For the text-containing cell, return its midpoint in (X, Y) coordinate format. 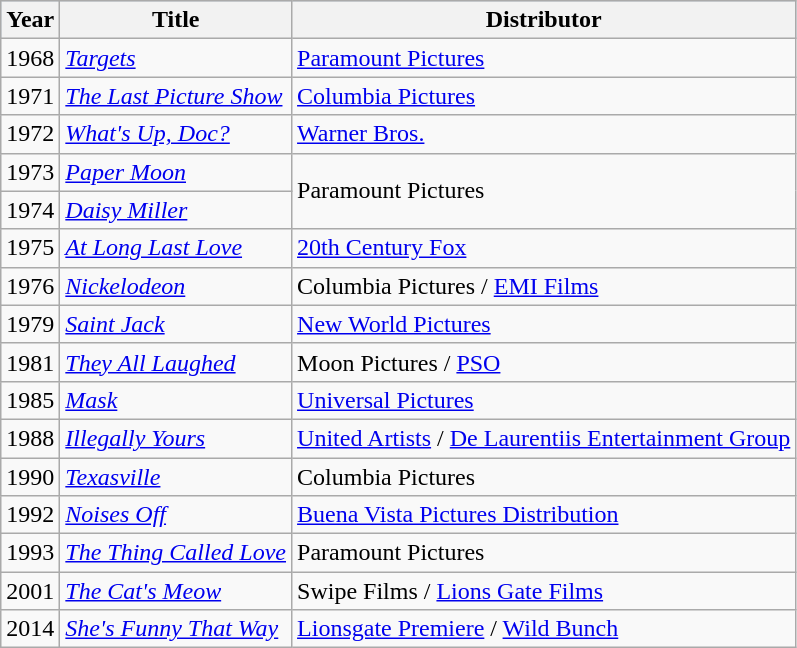
Universal Pictures (544, 400)
Swipe Films / Lions Gate Films (544, 591)
She's Funny That Way (176, 629)
Illegally Yours (176, 438)
United Artists / De Laurentiis Entertainment Group (544, 438)
Daisy Miller (176, 210)
1974 (30, 210)
1971 (30, 96)
Year (30, 20)
Distributor (544, 20)
The Last Picture Show (176, 96)
1981 (30, 362)
20th Century Fox (544, 248)
1985 (30, 400)
Moon Pictures / PSO (544, 362)
Columbia Pictures / EMI Films (544, 286)
Mask (176, 400)
1990 (30, 477)
Saint Jack (176, 324)
Nickelodeon (176, 286)
New World Pictures (544, 324)
Paper Moon (176, 172)
Noises Off (176, 515)
What's Up, Doc? (176, 134)
2001 (30, 591)
1968 (30, 58)
Targets (176, 58)
1993 (30, 553)
1976 (30, 286)
Buena Vista Pictures Distribution (544, 515)
The Cat's Meow (176, 591)
1979 (30, 324)
1975 (30, 248)
2014 (30, 629)
Warner Bros. (544, 134)
1973 (30, 172)
1972 (30, 134)
1992 (30, 515)
The Thing Called Love (176, 553)
They All Laughed (176, 362)
At Long Last Love (176, 248)
1988 (30, 438)
Title (176, 20)
Texasville (176, 477)
Lionsgate Premiere / Wild Bunch (544, 629)
